Search for the cell housing the specified text and yield its (X, Y) center coordinate. 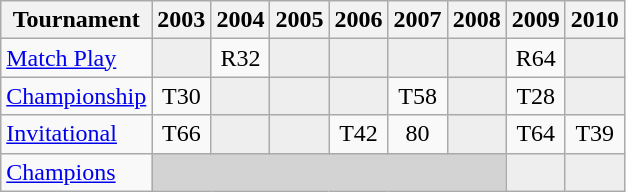
2007 (418, 20)
2008 (476, 20)
2010 (594, 20)
R32 (240, 58)
Match Play (76, 58)
80 (418, 134)
Champions (76, 172)
Invitational (76, 134)
R64 (536, 58)
T39 (594, 134)
Championship (76, 96)
2003 (182, 20)
T42 (358, 134)
T58 (418, 96)
T64 (536, 134)
T66 (182, 134)
2006 (358, 20)
Tournament (76, 20)
2004 (240, 20)
T28 (536, 96)
T30 (182, 96)
2009 (536, 20)
2005 (300, 20)
